Determine the [x, y] coordinate at the center of the cell enclosing the given text.  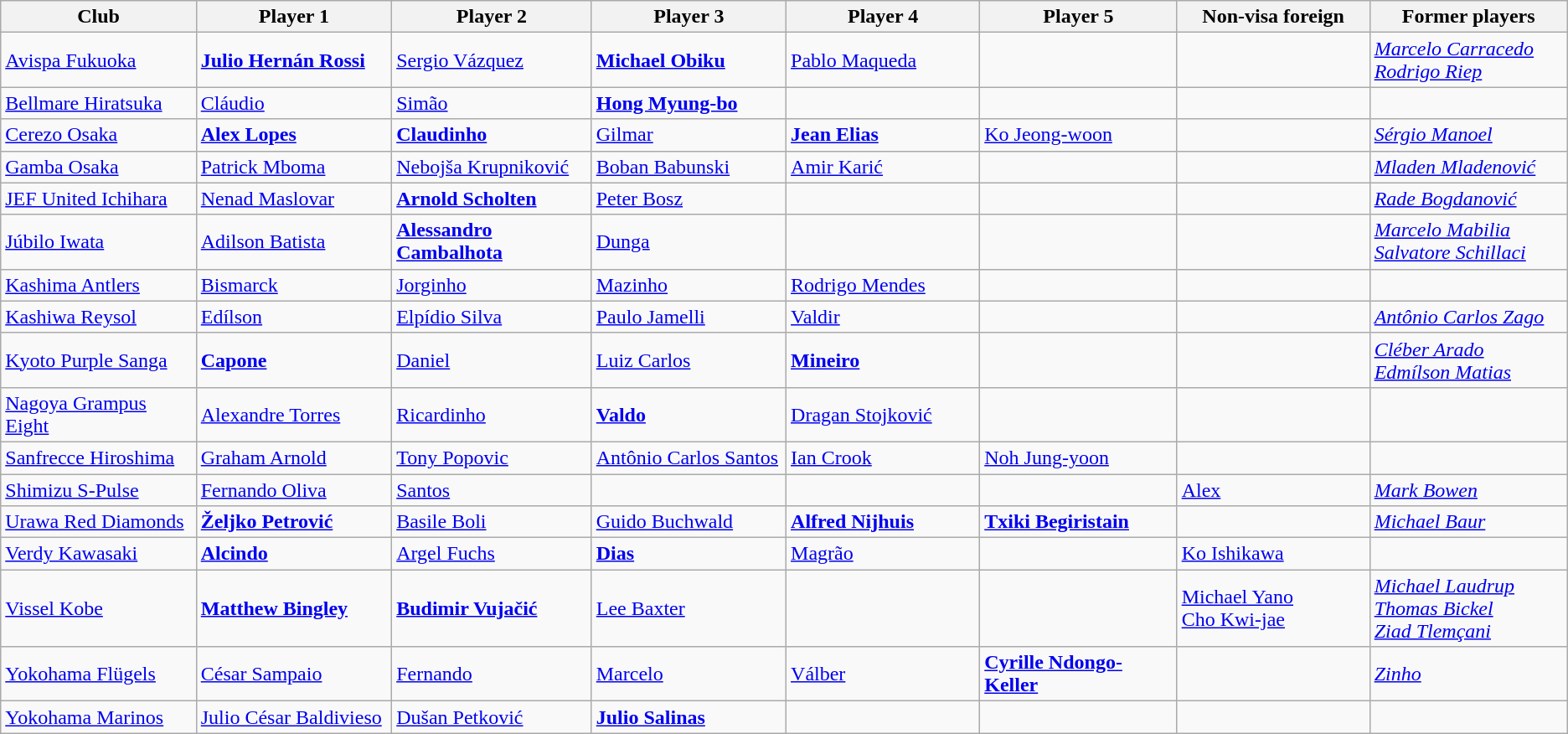
Michael Laudrup Thomas Bickel Ziad Tlemçani [1468, 608]
Cléber Arado Edmílson Matias [1468, 360]
Bellmare Hiratsuka [99, 103]
Julio César Baldivieso [293, 717]
Capone [293, 360]
Nenad Maslovar [293, 199]
Sérgio Manoel [1468, 135]
Rodrigo Mendes [883, 285]
Vissel Kobe [99, 608]
Ian Crook [883, 457]
Alcindo [293, 554]
Claudinho [493, 135]
Argel Fuchs [493, 554]
Daniel [493, 360]
Michael Yano Cho Kwi-jae [1273, 608]
Adilson Batista [293, 241]
Marcelo Carracedo Rodrigo Riep [1468, 60]
Arnold Scholten [493, 199]
Mazinho [689, 285]
Peter Bosz [689, 199]
Player 1 [293, 17]
Luiz Carlos [689, 360]
Basile Boli [493, 522]
Yokohama Flügels [99, 674]
Fernando Oliva [293, 490]
Pablo Maqueda [883, 60]
Alexandre Torres [293, 414]
Alessandro Cambalhota [493, 241]
Sanfrecce Hiroshima [99, 457]
Player 3 [689, 17]
Kyoto Purple Sanga [99, 360]
Željko Petrović [293, 522]
Gilmar [689, 135]
Cerezo Osaka [99, 135]
Club [99, 17]
Nebojša Krupniković [493, 167]
Julio Salinas [689, 717]
Ricardinho [493, 414]
Jean Elias [883, 135]
Amir Karić [883, 167]
Yokohama Marinos [99, 717]
Boban Babunski [689, 167]
Lee Baxter [689, 608]
César Sampaio [293, 674]
Mineiro [883, 360]
Válber [883, 674]
Patrick Mboma [293, 167]
Rade Bogdanović [1468, 199]
Antônio Carlos Zago [1468, 317]
Kashima Antlers [99, 285]
Magrão [883, 554]
Graham Arnold [293, 457]
Kashiwa Reysol [99, 317]
JEF United Ichihara [99, 199]
Matthew Bingley [293, 608]
Hong Myung-bo [689, 103]
Player 2 [493, 17]
Txiki Begiristain [1079, 522]
Bismarck [293, 285]
Antônio Carlos Santos [689, 457]
Fernando [493, 674]
Guido Buchwald [689, 522]
Dragan Stojković [883, 414]
Santos [493, 490]
Former players [1468, 17]
Paulo Jamelli [689, 317]
Michael Baur [1468, 522]
Mladen Mladenović [1468, 167]
Alex [1273, 490]
Ko Jeong-woon [1079, 135]
Non-visa foreign [1273, 17]
Dunga [689, 241]
Marcelo Mabilia Salvatore Schillaci [1468, 241]
Dušan Petković [493, 717]
Dias [689, 554]
Simão [493, 103]
Verdy Kawasaki [99, 554]
Tony Popovic [493, 457]
Valdir [883, 317]
Player 5 [1079, 17]
Jorginho [493, 285]
Alex Lopes [293, 135]
Nagoya Grampus Eight [99, 414]
Avispa Fukuoka [99, 60]
Gamba Osaka [99, 167]
Michael Obiku [689, 60]
Ko Ishikawa [1273, 554]
Elpídio Silva [493, 317]
Valdo [689, 414]
Player 4 [883, 17]
Julio Hernán Rossi [293, 60]
Cyrille Ndongo-Keller [1079, 674]
Sergio Vázquez [493, 60]
Zinho [1468, 674]
Mark Bowen [1468, 490]
Shimizu S-Pulse [99, 490]
Cláudio [293, 103]
Marcelo [689, 674]
Urawa Red Diamonds [99, 522]
Edílson [293, 317]
Júbilo Iwata [99, 241]
Budimir Vujačić [493, 608]
Alfred Nijhuis [883, 522]
Noh Jung-yoon [1079, 457]
